Identify which cell holds the provided text, then report its [X, Y] central coordinate. 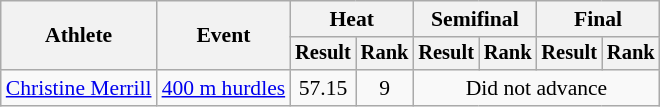
Athlete [79, 36]
Semifinal [474, 19]
Christine Merrill [79, 88]
Did not advance [536, 88]
Event [224, 36]
Final [598, 19]
Heat [352, 19]
9 [385, 88]
400 m hurdles [224, 88]
57.15 [323, 88]
